Identify which cell holds the provided text, then report its (x, y) central coordinate. 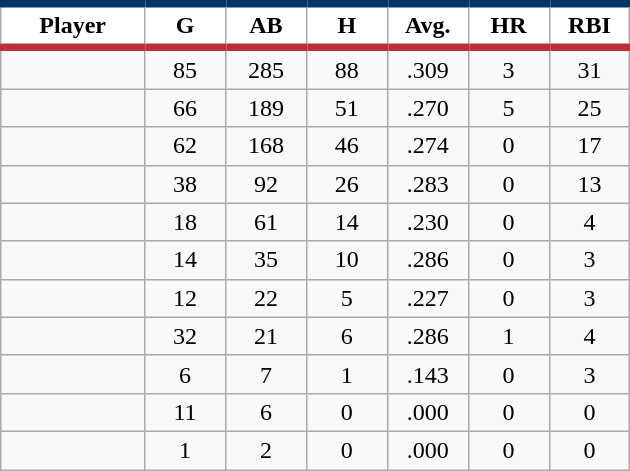
13 (590, 184)
Avg. (428, 26)
32 (186, 336)
2 (266, 450)
92 (266, 184)
RBI (590, 26)
61 (266, 222)
46 (346, 146)
H (346, 26)
85 (186, 68)
.309 (428, 68)
7 (266, 374)
66 (186, 108)
62 (186, 146)
22 (266, 298)
.143 (428, 374)
35 (266, 260)
88 (346, 68)
G (186, 26)
18 (186, 222)
31 (590, 68)
285 (266, 68)
38 (186, 184)
21 (266, 336)
10 (346, 260)
HR (508, 26)
AB (266, 26)
12 (186, 298)
.227 (428, 298)
.270 (428, 108)
26 (346, 184)
.230 (428, 222)
25 (590, 108)
189 (266, 108)
.274 (428, 146)
11 (186, 412)
168 (266, 146)
17 (590, 146)
51 (346, 108)
.283 (428, 184)
Player (73, 26)
